Return the (x, y) coordinate for the center point of the cell that contains the specified text.  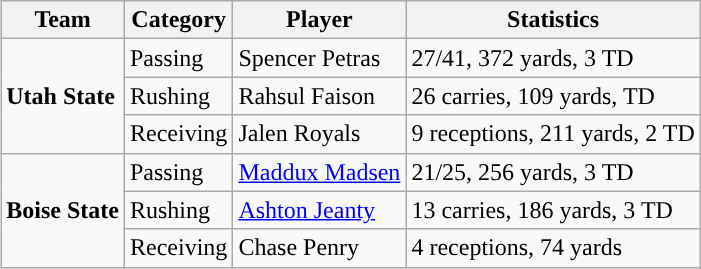
Utah State (63, 96)
Team (63, 20)
4 receptions, 74 yards (553, 248)
13 carries, 186 yards, 3 TD (553, 210)
Statistics (553, 20)
Player (320, 20)
9 receptions, 211 yards, 2 TD (553, 134)
Maddux Madsen (320, 172)
Boise State (63, 210)
26 carries, 109 yards, TD (553, 96)
21/25, 256 yards, 3 TD (553, 172)
Spencer Petras (320, 58)
27/41, 372 yards, 3 TD (553, 58)
Chase Penry (320, 248)
Rahsul Faison (320, 96)
Jalen Royals (320, 134)
Category (178, 20)
Ashton Jeanty (320, 210)
